Identify which cell holds the provided text, then report its (X, Y) central coordinate. 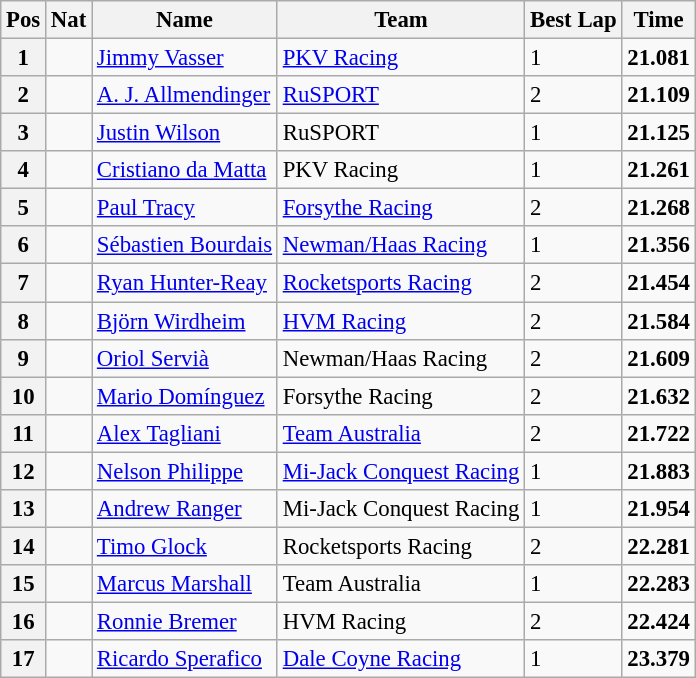
Dale Coyne Racing (400, 659)
Time (658, 20)
8 (24, 321)
9 (24, 358)
Marcus Marshall (185, 584)
Andrew Ranger (185, 509)
15 (24, 584)
3 (24, 133)
Alex Tagliani (185, 433)
13 (24, 509)
22.283 (658, 584)
Björn Wirdheim (185, 321)
Mario Domínguez (185, 396)
21.954 (658, 509)
11 (24, 433)
Nelson Philippe (185, 471)
10 (24, 396)
Best Lap (574, 20)
Cristiano da Matta (185, 170)
21.722 (658, 433)
Nat (69, 20)
21.609 (658, 358)
Justin Wilson (185, 133)
21.883 (658, 471)
Team (400, 20)
7 (24, 283)
6 (24, 245)
4 (24, 170)
22.281 (658, 546)
21.356 (658, 245)
Ronnie Bremer (185, 621)
Name (185, 20)
Paul Tracy (185, 208)
Ricardo Sperafico (185, 659)
22.424 (658, 621)
5 (24, 208)
23.379 (658, 659)
Jimmy Vasser (185, 58)
21.081 (658, 58)
14 (24, 546)
12 (24, 471)
Oriol Servià (185, 358)
17 (24, 659)
21.125 (658, 133)
Sébastien Bourdais (185, 245)
Timo Glock (185, 546)
Pos (24, 20)
21.584 (658, 321)
21.261 (658, 170)
21.632 (658, 396)
A. J. Allmendinger (185, 95)
Ryan Hunter-Reay (185, 283)
21.109 (658, 95)
21.268 (658, 208)
21.454 (658, 283)
16 (24, 621)
